Find where the given text appears and provide that cell's center as (X, Y) coordinate. 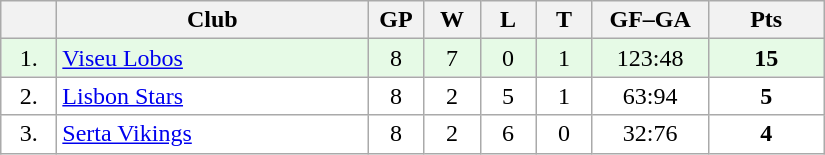
15 (766, 58)
63:94 (650, 96)
T (564, 20)
GP (396, 20)
Pts (766, 20)
Lisbon Stars (212, 96)
123:48 (650, 58)
Club (212, 20)
32:76 (650, 134)
GF–GA (650, 20)
6 (508, 134)
4 (766, 134)
L (508, 20)
Serta Vikings (212, 134)
2. (29, 96)
3. (29, 134)
W (452, 20)
7 (452, 58)
Viseu Lobos (212, 58)
1. (29, 58)
